Find where the given text appears and provide that cell's center as [X, Y] coordinate. 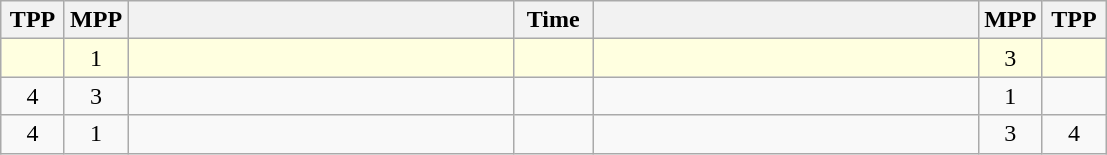
Time [554, 20]
